Scan for the cell matching the given text and deliver its (x, y) coordinate at center. 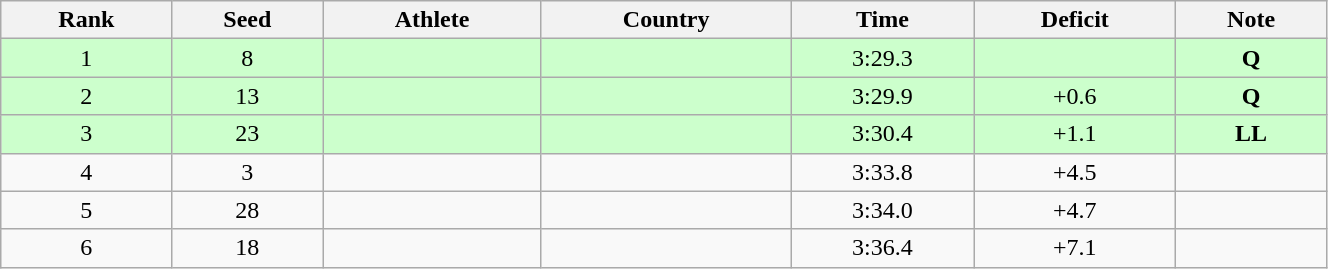
3:29.3 (882, 58)
6 (86, 248)
Deficit (1075, 20)
Note (1252, 20)
Time (882, 20)
1 (86, 58)
5 (86, 210)
+4.5 (1075, 172)
23 (248, 134)
Country (666, 20)
18 (248, 248)
3:30.4 (882, 134)
Rank (86, 20)
+0.6 (1075, 96)
3:33.8 (882, 172)
8 (248, 58)
+4.7 (1075, 210)
28 (248, 210)
Athlete (432, 20)
2 (86, 96)
4 (86, 172)
3:29.9 (882, 96)
+1.1 (1075, 134)
13 (248, 96)
3:34.0 (882, 210)
Seed (248, 20)
+7.1 (1075, 248)
3:36.4 (882, 248)
LL (1252, 134)
